Output the [x, y] coordinate of the center of the cell containing the given text.  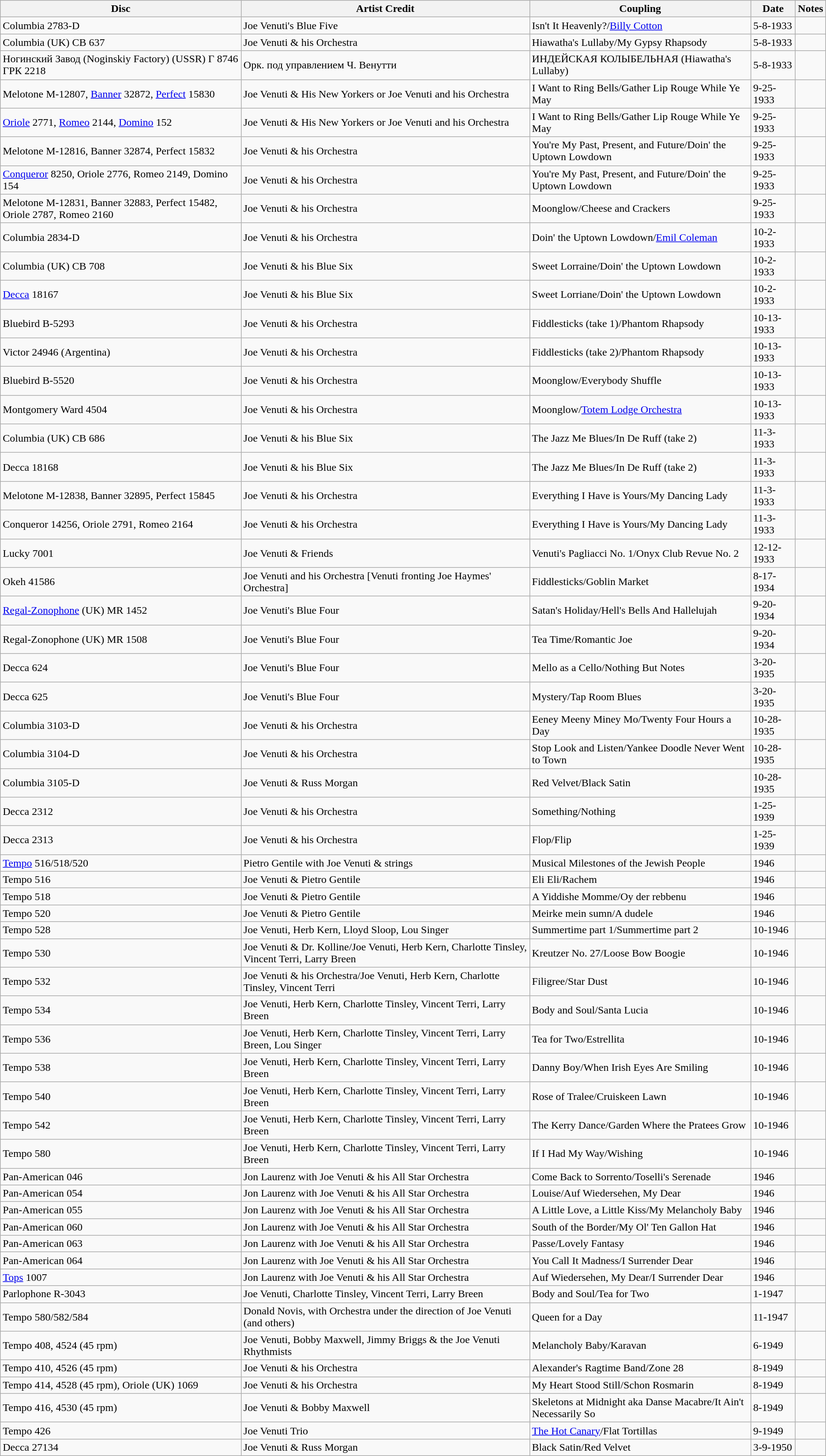
Melotone M-12807, Banner 32872, Perfect 15830 [121, 94]
Coupling [640, 9]
Rose of Tralee/Cruiskeen Lawn [640, 1096]
Decca 18168 [121, 467]
Notes [811, 9]
Tempo 408, 4524 (45 rpm) [121, 1346]
A Yiddishe Momme/Oy der rebbenu [640, 897]
Columbia 3104-D [121, 754]
Tempo 520 [121, 913]
Joe Venuti & Friends [385, 553]
Stop Look and Listen/Yankee Doodle Never Went to Town [640, 754]
Filigree/Star Dust [640, 981]
Tempo 580 [121, 1153]
ИНДЕЙСКАЯ КОЛЫБЕЛЬНАЯ (Hiawatha's Lullaby) [640, 65]
Regal-Zonophone (UK) MR 1508 [121, 639]
Columbia 3103-D [121, 725]
Kreutzer No. 27/Loose Bow Boogie [640, 953]
Fiddlesticks (take 1)/Phantom Rhapsody [640, 323]
Tempo 416, 4530 (45 rpm) [121, 1407]
The Kerry Dance/Garden Where the Pratees Grow [640, 1125]
Melotone M-12831, Banner 32883, Perfect 15482, Oriole 2787, Romeo 2160 [121, 208]
Tempo 410, 4526 (45 rpm) [121, 1368]
Date [773, 9]
South of the Border/My Ol' Ten Gallon Hat [640, 1227]
Musical Milestones of the Jewish People [640, 863]
Decca 625 [121, 696]
Tempo 538 [121, 1068]
Decca 2312 [121, 812]
Decca 18167 [121, 295]
Sweet Lorraine/Doin' the Uptown Lowdown [640, 266]
Fiddlesticks/Goblin Market [640, 582]
Flop/Flip [640, 840]
Black Satin/Red Velvet [640, 1447]
Joe Venuti and his Orchestra [Venuti fronting Joe Haymes' Orchestra] [385, 582]
11-1947 [773, 1317]
Meirke mein sumn/A dudele [640, 913]
Mello as a Cello/Nothing But Notes [640, 668]
Moonglow/Everybody Shuffle [640, 381]
Decca 624 [121, 668]
Joe Venuti & Dr. Kolline/Joe Venuti, Herb Kern, Charlotte Tinsley, Vincent Terri, Larry Breen [385, 953]
Melancholy Baby/Karavan [640, 1346]
Pietro Gentile with Joe Venuti & strings [385, 863]
Columbia 2783-D [121, 26]
Joe Venuti & his Orchestra/Joe Venuti, Herb Kern, Charlotte Tinsley, Vincent Terri [385, 981]
6-1949 [773, 1346]
Melotone M-12838, Banner 32895, Perfect 15845 [121, 496]
Conqueror 8250, Oriole 2776, Romeo 2149, Domino 154 [121, 180]
12-12-1933 [773, 553]
Alexander's Ragtime Band/Zone 28 [640, 1368]
Satan's Holiday/Hell's Bells And Hallelujah [640, 611]
Joe Venuti's Blue Five [385, 26]
Decca 2313 [121, 840]
Something/Nothing [640, 812]
Body and Soul/Santa Lucia [640, 1010]
Donald Novis, with Orchestra under the direction of Joe Venuti (and others) [385, 1317]
Venuti's Pagliacci No. 1/Onyx Club Revue No. 2 [640, 553]
Tempo 580/582/584 [121, 1317]
A Little Love, a Little Kiss/My Melancholy Baby [640, 1210]
Pan-American 064 [121, 1261]
The Hot Canary/Flat Tortillas [640, 1430]
Tempo 534 [121, 1010]
9-1949 [773, 1430]
Danny Boy/When Irish Eyes Are Smiling [640, 1068]
Auf Wiedersehen, My Dear/I Surrender Dear [640, 1277]
Joe Venuti & Bobby Maxwell [385, 1407]
Columbia (UK) CB 708 [121, 266]
Joe Venuti, Bobby Maxwell, Jimmy Briggs & the Joe Venuti Rhythmists [385, 1346]
Regal-Zonophone (UK) MR 1452 [121, 611]
Tea for Two/Estrellita [640, 1039]
Summertime part 1/Summertime part 2 [640, 930]
Tempo 540 [121, 1096]
Tempo 528 [121, 930]
Tempo 516 [121, 880]
Okeh 41586 [121, 582]
3-9-1950 [773, 1447]
My Heart Stood Still/Schon Rosmarin [640, 1385]
Tempo 530 [121, 953]
8-17-1934 [773, 582]
Isn't It Heavenly?/Billy Cotton [640, 26]
Орк. под управлением Ч. Венутти [385, 65]
Sweet Lorriane/Doin' the Uptown Lowdown [640, 295]
Conqueror 14256, Oriole 2791, Romeo 2164 [121, 524]
Columbia (UK) CB 686 [121, 439]
You Call It Madness/I Surrender Dear [640, 1261]
Doin' the Uptown Lowdown/Emil Coleman [640, 237]
Louise/Auf Wiedersehen, My Dear [640, 1193]
Bluebird B-5520 [121, 381]
Eli Eli/Rachem [640, 880]
Decca 27134 [121, 1447]
Pan-American 055 [121, 1210]
Ногинский Завод (Noginskiy Factory) (USSR) Г 8746 ГРК 2218 [121, 65]
Pan-American 046 [121, 1177]
Parlophone R-3043 [121, 1294]
Joe Venuti, Charlotte Tinsley, Vincent Terri, Larry Breen [385, 1294]
Disc [121, 9]
Oriole 2771, Romeo 2144, Domino 152 [121, 123]
Joe Venuti Trio [385, 1430]
Passe/Lovely Fantasy [640, 1244]
Lucky 7001 [121, 553]
1-1947 [773, 1294]
Moonglow/Totem Lodge Orchestra [640, 409]
Pan-American 060 [121, 1227]
Tea Time/Romantic Joe [640, 639]
Montgomery Ward 4504 [121, 409]
Queen for a Day [640, 1317]
Tempo 542 [121, 1125]
Moonglow/Cheese and Crackers [640, 208]
Body and Soul/Tea for Two [640, 1294]
Tempo 426 [121, 1430]
Tops 1007 [121, 1277]
Columbia 2834-D [121, 237]
Joe Venuti, Herb Kern, Lloyd Sloop, Lou Singer [385, 930]
Columbia (UK) CB 637 [121, 42]
Pan-American 054 [121, 1193]
Red Velvet/Black Satin [640, 783]
Melotone M-12816, Banner 32874, Perfect 15832 [121, 151]
Tempo 532 [121, 981]
Bluebird B-5293 [121, 323]
If I Had My Way/Wishing [640, 1153]
Tempo 536 [121, 1039]
Tempo 518 [121, 897]
Pan-American 063 [121, 1244]
Come Back to Sorrento/Toselli's Serenade [640, 1177]
Eeney Meeny Miney Mo/Twenty Four Hours a Day [640, 725]
Columbia 3105-D [121, 783]
Fiddlesticks (take 2)/Phantom Rhapsody [640, 352]
Mystery/Tap Room Blues [640, 696]
Joe Venuti, Herb Kern, Charlotte Tinsley, Vincent Terri, Larry Breen, Lou Singer [385, 1039]
Tempo 516/518/520 [121, 863]
Skeletons at Midnight aka Danse Macabre/It Ain't Necessarily So [640, 1407]
Hiawatha's Lullaby/My Gypsy Rhapsody [640, 42]
Victor 24946 (Argentina) [121, 352]
Artist Credit [385, 9]
Tempo 414, 4528 (45 rpm), Oriole (UK) 1069 [121, 1385]
